Determine the (X, Y) coordinate at the center of the cell enclosing the given text.  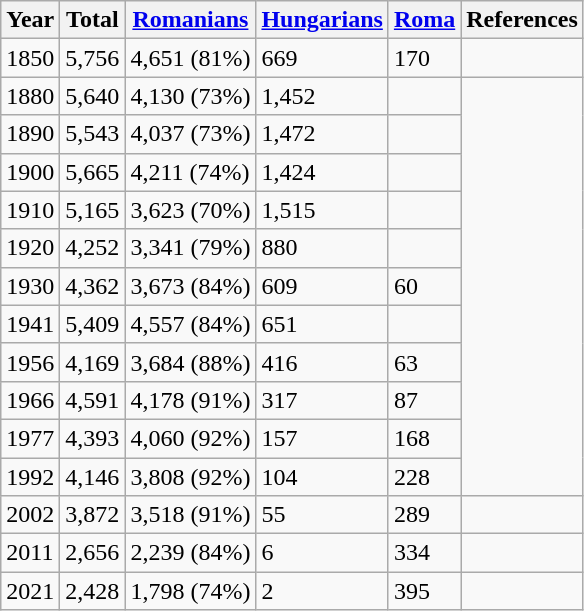
4,037 (73%) (190, 134)
1966 (30, 400)
5,165 (92, 210)
5,640 (92, 96)
669 (322, 58)
5,543 (92, 134)
1,452 (322, 96)
2,239 (84%) (190, 553)
228 (424, 477)
4,178 (91%) (190, 400)
1900 (30, 172)
5,665 (92, 172)
1941 (30, 324)
2021 (30, 591)
Roma (424, 20)
2002 (30, 515)
4,651 (81%) (190, 58)
4,146 (92, 477)
4,211 (74%) (190, 172)
4,252 (92, 248)
References (522, 20)
4,130 (73%) (190, 96)
63 (424, 362)
55 (322, 515)
60 (424, 286)
4,393 (92, 438)
3,518 (91%) (190, 515)
170 (424, 58)
4,060 (92%) (190, 438)
2,428 (92, 591)
3,623 (70%) (190, 210)
3,673 (84%) (190, 286)
1880 (30, 96)
Year (30, 20)
4,557 (84%) (190, 324)
1,515 (322, 210)
3,341 (79%) (190, 248)
1930 (30, 286)
1,798 (74%) (190, 591)
157 (322, 438)
87 (424, 400)
2 (322, 591)
416 (322, 362)
1,424 (322, 172)
Total (92, 20)
880 (322, 248)
4,362 (92, 286)
1,472 (322, 134)
4,591 (92, 400)
334 (424, 553)
3,808 (92%) (190, 477)
2,656 (92, 553)
317 (322, 400)
6 (322, 553)
1920 (30, 248)
Romanians (190, 20)
Hungarians (322, 20)
289 (424, 515)
2011 (30, 553)
5,409 (92, 324)
4,169 (92, 362)
168 (424, 438)
1977 (30, 438)
1850 (30, 58)
651 (322, 324)
609 (322, 286)
3,872 (92, 515)
1910 (30, 210)
1890 (30, 134)
104 (322, 477)
1992 (30, 477)
395 (424, 591)
1956 (30, 362)
3,684 (88%) (190, 362)
5,756 (92, 58)
